Determine the (x, y) coordinate at the center of the cell enclosing the given text.  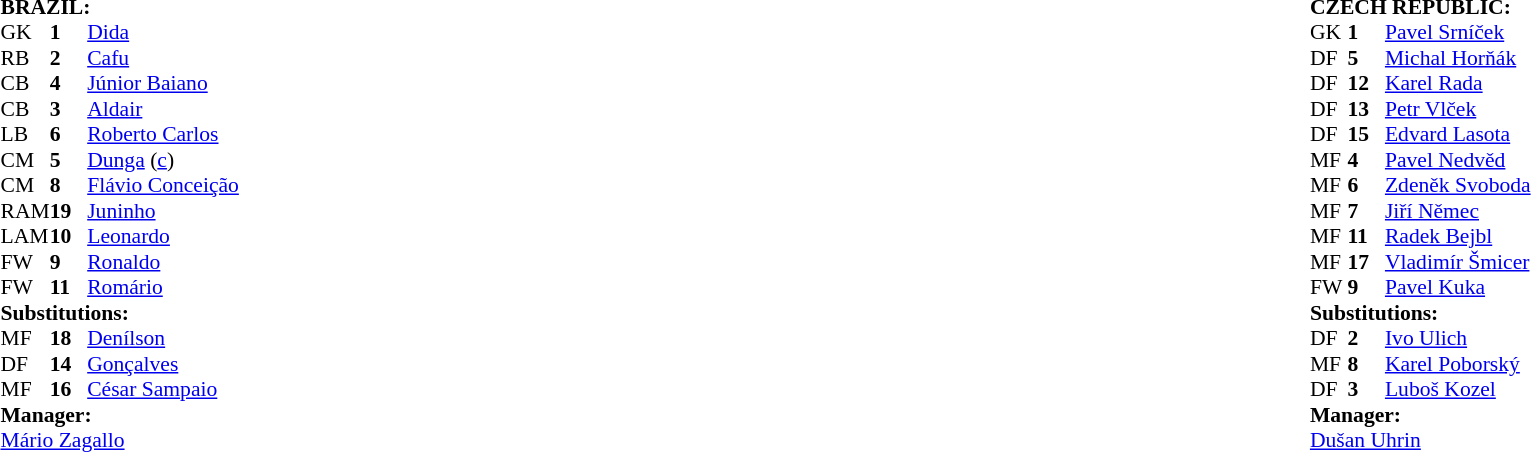
Gonçalves (163, 364)
12 (1366, 83)
Júnior Baiano (163, 83)
Karel Poborský (1458, 364)
14 (69, 364)
Luboš Kozel (1458, 389)
10 (69, 237)
César Sampaio (163, 389)
Denílson (163, 339)
Edvard Lasota (1458, 135)
Dida (163, 33)
Leonardo (163, 237)
19 (69, 211)
13 (1366, 109)
Pavel Srníček (1458, 33)
RB (24, 58)
16 (69, 389)
Vladimír Šmicer (1458, 262)
Pavel Nedvěd (1458, 160)
Petr Vlček (1458, 109)
Dunga (c) (163, 160)
Cafu (163, 58)
Radek Bejbl (1458, 237)
7 (1366, 211)
Juninho (163, 211)
Aldair (163, 109)
18 (69, 339)
RAM (24, 211)
Romário (163, 287)
Zdeněk Svoboda (1458, 185)
Ronaldo (163, 262)
17 (1366, 262)
LB (24, 135)
Jiří Němec (1458, 211)
Pavel Kuka (1458, 287)
Michal Horňák (1458, 58)
Roberto Carlos (163, 135)
Ivo Ulich (1458, 339)
Karel Rada (1458, 83)
LAM (24, 237)
Flávio Conceição (163, 185)
15 (1366, 135)
